Provide the (X, Y) coordinate of the cell's center where the given text is located.  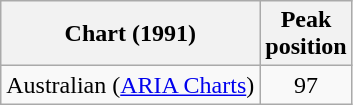
Peakposition (306, 34)
Australian (ARIA Charts) (130, 85)
Chart (1991) (130, 34)
97 (306, 85)
